Identify which cell holds the provided text, then report its [x, y] central coordinate. 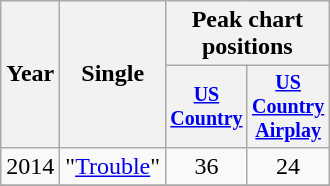
Single [113, 74]
36 [207, 166]
US Country Airplay [288, 106]
24 [288, 166]
Year [30, 74]
US Country [207, 106]
2014 [30, 166]
"Trouble" [113, 166]
Peak chartpositions [248, 34]
